Return the (x, y) coordinate for the center point of the cell that contains the specified text.  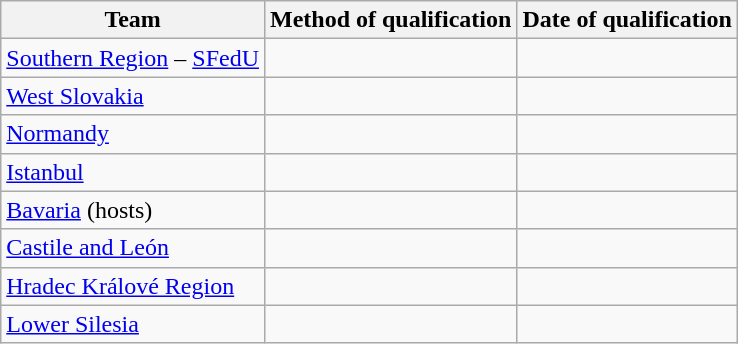
West Slovakia (133, 96)
Bavaria (hosts) (133, 210)
Lower Silesia (133, 324)
Team (133, 20)
Istanbul (133, 172)
Castile and León (133, 248)
Method of qualification (390, 20)
Southern Region – SFedU (133, 58)
Hradec Králové Region (133, 286)
Date of qualification (627, 20)
Normandy (133, 134)
